Detect which cell encompasses the target text, then output its (X, Y) center coordinate. 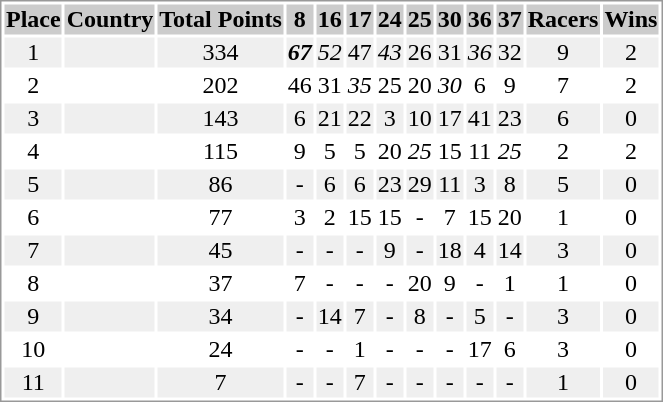
21 (330, 119)
334 (220, 53)
41 (480, 119)
86 (220, 185)
47 (360, 53)
16 (330, 19)
115 (220, 151)
22 (360, 119)
29 (420, 185)
Place (33, 19)
Racers (563, 19)
18 (450, 251)
35 (360, 85)
Total Points (220, 19)
52 (330, 53)
43 (390, 53)
202 (220, 85)
34 (220, 317)
67 (300, 53)
Wins (631, 19)
Country (110, 19)
45 (220, 251)
32 (510, 53)
26 (420, 53)
143 (220, 119)
77 (220, 217)
46 (300, 85)
